Capture the cell that displays the provided text and extract its (x, y) central coordinate. 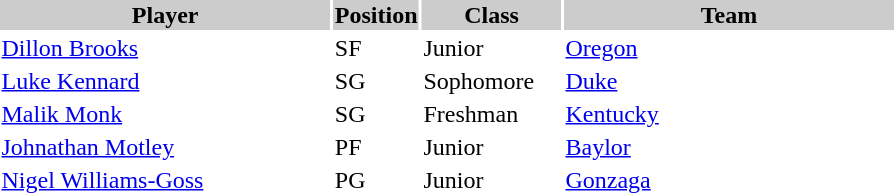
Team (729, 15)
Duke (729, 81)
Kentucky (729, 114)
SF (376, 48)
PF (376, 147)
Malik Monk (165, 114)
Freshman (492, 114)
Luke Kennard (165, 81)
Oregon (729, 48)
Position (376, 15)
Johnathan Motley (165, 147)
Class (492, 15)
Baylor (729, 147)
Dillon Brooks (165, 48)
Player (165, 15)
Sophomore (492, 81)
